Extract the [x, y] coordinate from the center of the cell holding the provided text.  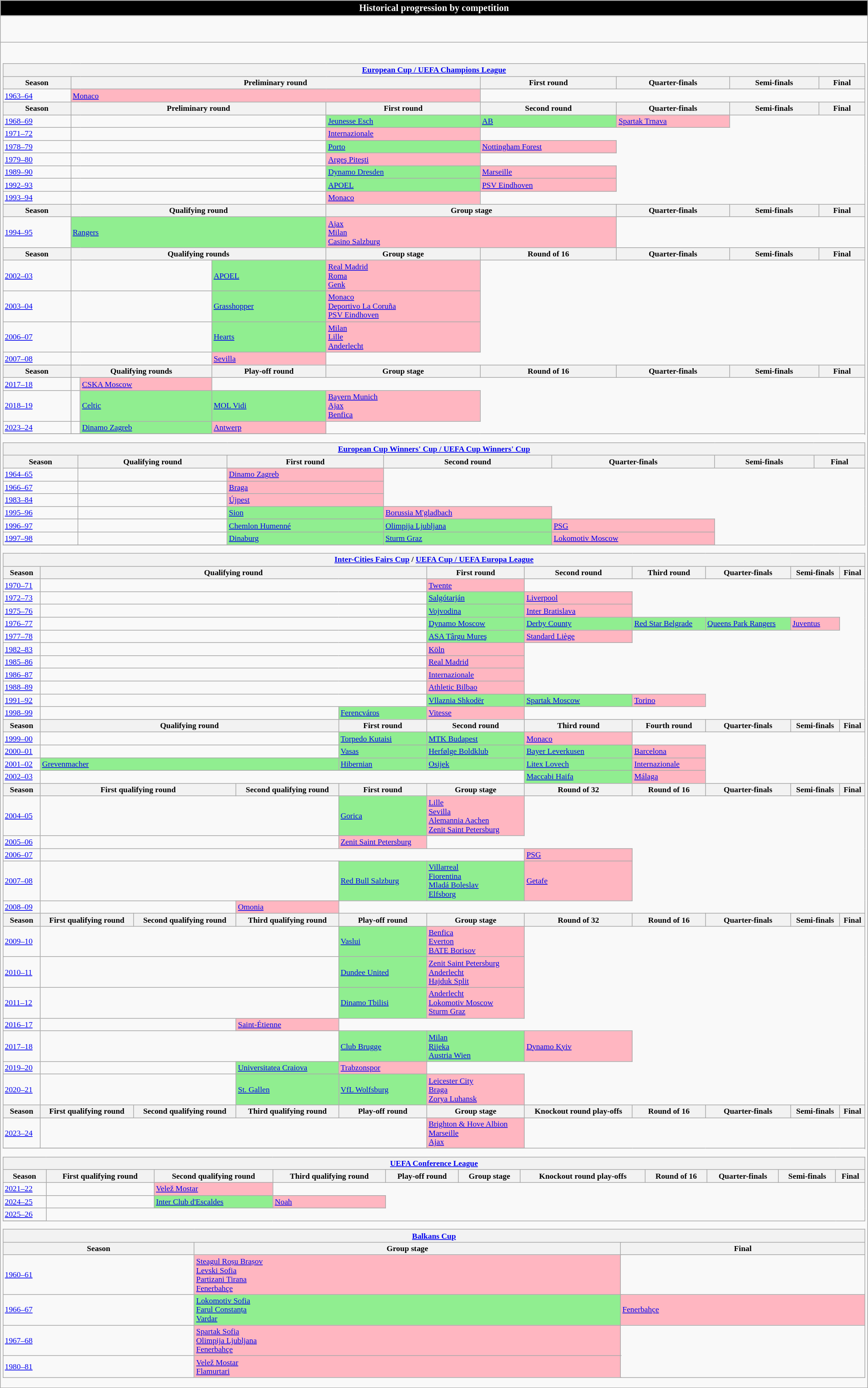
Velež Mostar [213, 1189]
Grevenmacher [190, 764]
Újpest [305, 500]
Fenerbahçe [743, 1310]
Saint-Étienne [288, 1024]
2004–05 [21, 816]
Athletic Bilbao [476, 687]
1978–79 [37, 147]
Real Madrid [476, 662]
Bayern Munich Ajax Benfica [403, 406]
1988–89 [21, 687]
Celtic [146, 406]
2008–09 [21, 907]
1976–77 [21, 623]
Club Brugge [383, 1046]
Sturm Graz [468, 538]
Herfølge Boldklub [476, 751]
Getafe [579, 881]
Dinaburg [305, 538]
Noah [329, 1202]
Lille Sevilla Alemannia Aachen Zenit Saint Petersburg [476, 816]
Universitatea Craiova [288, 1068]
VfL Wolfsburg [383, 1090]
1986–87 [21, 675]
2018–19 [37, 406]
CSKA Moscow [146, 384]
Borussia M'gladbach [468, 512]
ASA Târgu Mureş [476, 636]
2020–21 [21, 1090]
2003–04 [37, 306]
Chemlon Humenné [305, 525]
Lokomotiv Sofia Farul Constanța Vardar [407, 1310]
Vasas [383, 751]
2024–25 [24, 1202]
Dynamo Moscow [476, 623]
1992–93 [37, 185]
1960–61 [98, 1274]
1996–97 [40, 525]
Spartak Trnava [673, 121]
Porto [403, 147]
Hibernian [383, 764]
2025–26 [24, 1214]
St. Gallen [288, 1090]
Queens Park Rangers [748, 623]
UEFA Conference League [434, 1163]
Braga [305, 487]
PSV Eindhoven [548, 185]
Standard Liège [579, 636]
Marseille [548, 172]
Maccabi Haifa [579, 777]
Antwerp [269, 427]
Fourth round [669, 725]
1975–76 [21, 610]
Dynamo Kyiv [579, 1046]
2021–22 [24, 1189]
Spartak Moscow [579, 700]
1994–95 [37, 232]
Vllaznia Shkodër [476, 700]
Litex Lovech [579, 764]
Rangers [199, 232]
1964–65 [40, 474]
1980–81 [98, 1366]
Leicester City Braga Zorya Luhansk [476, 1090]
1999–00 [21, 738]
1972–73 [21, 598]
Spartak Sofia Olimpija Ljubljana Fenerbahçe [407, 1340]
Historical progression by competition [434, 8]
1979–80 [37, 159]
Brighton & Hove Albion Marseille Ajax [476, 1133]
1985–86 [21, 662]
2009–10 [21, 942]
European Cup / UEFA Champions League [434, 70]
2005–06 [21, 842]
1967–68 [98, 1340]
Olimpija Ljubljana [468, 525]
Málaga [669, 777]
Milan Rijeka Austria Wien [476, 1046]
Benfica Everton BATE Borisov [476, 942]
Villarreal Fiorentina Mladá Boleslav Elfsborg [476, 881]
Sion [305, 512]
Twente [476, 585]
Vaslui [383, 942]
Dundee United [383, 972]
European Cup Winners' Cup / UEFA Cup Winners' Cup [434, 449]
Ajax Milan Casino Salzburg [471, 232]
1983–84 [40, 500]
Juventus [815, 623]
1991–92 [21, 700]
MTK Budapest [476, 738]
Anderlecht Lokomotiv Moscow Sturm Graz [476, 1003]
Inter-Cities Fairs Cup / UEFA Cup / UEFA Europa League [434, 560]
Ferencváros [383, 713]
Zenit Saint Petersburg Anderlecht Hajduk Split [476, 972]
Bayer Leverkusen [579, 751]
Inter Bratislava [579, 610]
Red Star Belgrade [669, 623]
Barcelona [669, 751]
1963–64 [37, 95]
1970–71 [21, 585]
Milan Lille Anderlecht [403, 337]
AB [548, 121]
1998–99 [21, 713]
Zenit Saint Petersburg [383, 842]
Real Madrid Roma Genk [403, 276]
Grasshopper [269, 306]
2016–17 [21, 1024]
1982–83 [21, 649]
Trabzonspor [383, 1068]
2001–02 [21, 764]
Torino [669, 700]
1995–96 [40, 512]
Sevilla [269, 359]
Vojvodina [476, 610]
2011–12 [21, 1003]
1989–90 [37, 172]
1977–78 [21, 636]
Derby County [579, 623]
Dynamo Dresden [403, 172]
Jeunesse Esch [403, 121]
Osijek [476, 764]
Argeş Piteşti [403, 159]
Steagul Roșu Brașov Levski Sofia Partizani Tirana Fenerbahçe [407, 1274]
Nottingham Forest [548, 147]
Omonia [288, 907]
1971–72 [37, 134]
2000–01 [21, 751]
Lokomotiv Moscow [633, 538]
Balkans Cup [434, 1236]
Köln [476, 649]
Salgótarján [476, 598]
MOL Vidi [269, 406]
2019–20 [21, 1068]
Hearts [269, 337]
1993–94 [37, 197]
Dinamo Tbilisi [383, 1003]
1968–69 [37, 121]
Velež Mostar Flamurtari [407, 1366]
Gorica [383, 816]
Inter Club d'Escaldes [213, 1202]
Monaco Deportivo La Coruña PSV Eindhoven [403, 306]
1997–98 [40, 538]
2010–11 [21, 972]
Torpedo Kutaisi [383, 738]
Liverpool [579, 598]
Red Bull Salzburg [383, 881]
Vitesse [476, 713]
